Detect which cell encompasses the target text, then output its (X, Y) center coordinate. 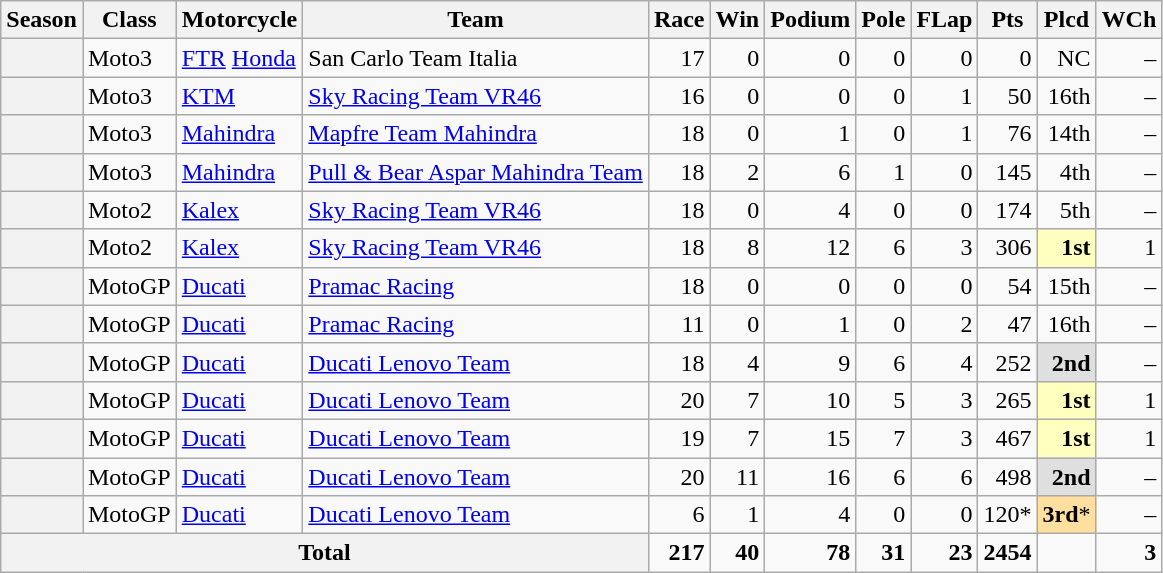
15 (810, 438)
467 (1008, 438)
9 (810, 362)
17 (679, 58)
54 (1008, 286)
40 (738, 553)
Season (42, 20)
WCh (1129, 20)
Pull & Bear Aspar Mahindra Team (476, 172)
19 (679, 438)
76 (1008, 134)
Motorcycle (240, 20)
Plcd (1066, 20)
Win (738, 20)
47 (1008, 324)
Pts (1008, 20)
498 (1008, 477)
Pole (884, 20)
50 (1008, 96)
8 (738, 248)
FTR Honda (240, 58)
4th (1066, 172)
5th (1066, 210)
5 (884, 400)
15th (1066, 286)
FLap (944, 20)
Podium (810, 20)
San Carlo Team Italia (476, 58)
KTM (240, 96)
3rd* (1066, 515)
10 (810, 400)
120* (1008, 515)
Team (476, 20)
78 (810, 553)
14th (1066, 134)
NC (1066, 58)
Race (679, 20)
12 (810, 248)
306 (1008, 248)
252 (1008, 362)
265 (1008, 400)
31 (884, 553)
174 (1008, 210)
2454 (1008, 553)
Mapfre Team Mahindra (476, 134)
Class (129, 20)
23 (944, 553)
217 (679, 553)
145 (1008, 172)
Total (325, 553)
